Extract the [X, Y] coordinate from the center of the cell holding the provided text.  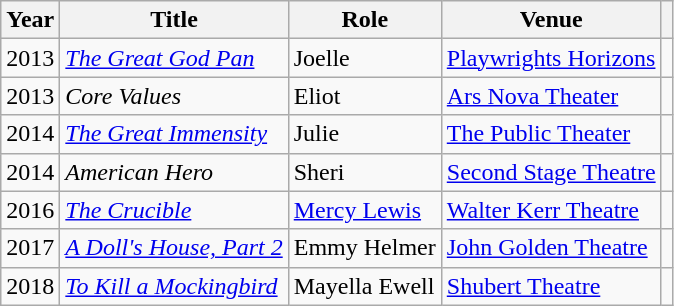
The Crucible [174, 210]
Joelle [364, 58]
Sheri [364, 172]
2017 [30, 248]
American Hero [174, 172]
Walter Kerr Theatre [551, 210]
Mayella Ewell [364, 286]
Mercy Lewis [364, 210]
John Golden Theatre [551, 248]
Second Stage Theatre [551, 172]
Shubert Theatre [551, 286]
Year [30, 20]
The Public Theater [551, 134]
Venue [551, 20]
Playwrights Horizons [551, 58]
Eliot [364, 96]
A Doll's House, Part 2 [174, 248]
To Kill a Mockingbird [174, 286]
2016 [30, 210]
The Great God Pan [174, 58]
2018 [30, 286]
Role [364, 20]
Core Values [174, 96]
Title [174, 20]
Julie [364, 134]
Ars Nova Theater [551, 96]
Emmy Helmer [364, 248]
The Great Immensity [174, 134]
